Return the (X, Y) coordinate for the center point of the cell that contains the specified text.  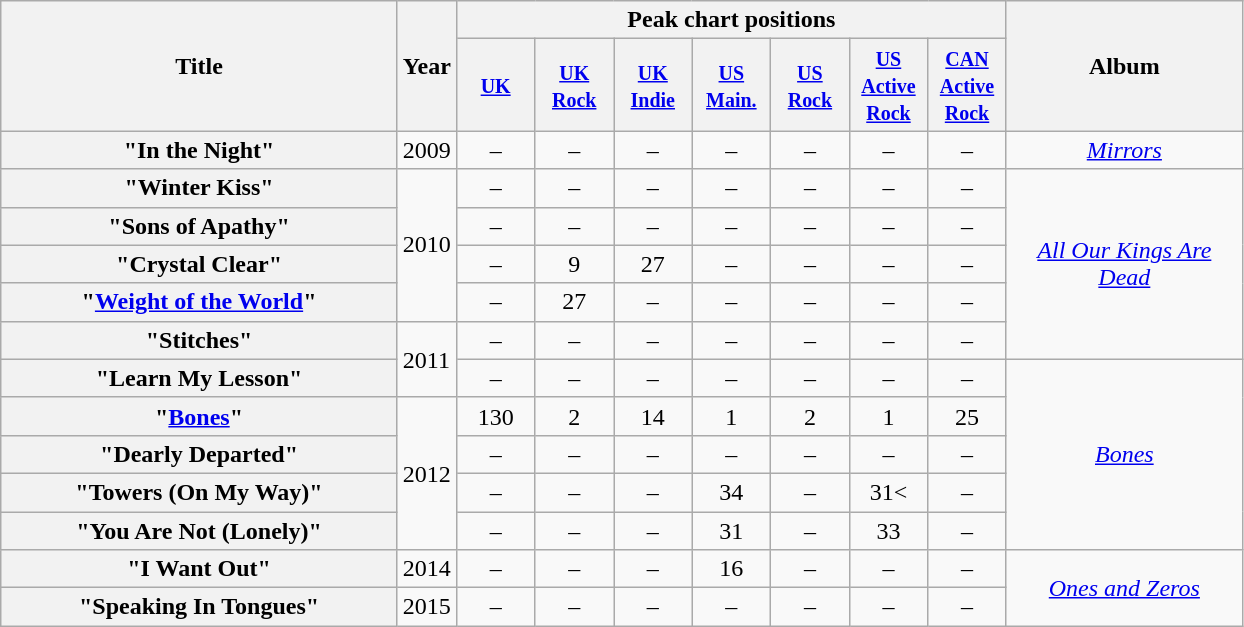
"You Are Not (Lonely)" (200, 531)
"Bones" (200, 416)
"Stitches" (200, 340)
UKRock (574, 85)
25 (968, 416)
"Dearly Departed" (200, 454)
USActive Rock (888, 85)
"Winter Kiss" (200, 188)
CANActive Rock (968, 85)
USRock (810, 85)
"I Want Out" (200, 569)
33 (888, 531)
Peak chart positions (731, 20)
Title (200, 66)
"Learn My Lesson" (200, 378)
14 (654, 416)
16 (732, 569)
2015 (426, 607)
34 (732, 492)
"In the Night" (200, 150)
"Towers (On My Way)" (200, 492)
130 (496, 416)
"Sons of Apathy" (200, 226)
31 (732, 531)
2012 (426, 473)
9 (574, 264)
Ones and Zeros (1124, 588)
UKIndie (654, 85)
2011 (426, 359)
2014 (426, 569)
All Our Kings Are Dead (1124, 264)
Album (1124, 66)
31< (888, 492)
2010 (426, 245)
"Weight of the World" (200, 302)
2009 (426, 150)
USMain. (732, 85)
UK (496, 85)
"Crystal Clear" (200, 264)
"Speaking In Tongues" (200, 607)
Bones (1124, 454)
Year (426, 66)
Mirrors (1124, 150)
